Return [X, Y] of the center of cell containing provided text 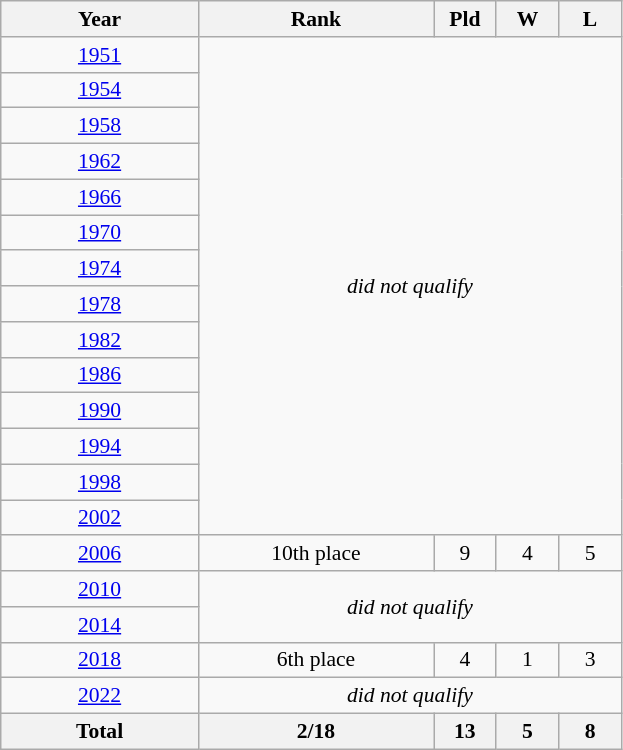
1962 [100, 162]
2022 [100, 696]
1951 [100, 55]
2018 [100, 660]
Pld [466, 19]
1970 [100, 233]
1994 [100, 447]
Year [100, 19]
Total [100, 732]
2002 [100, 518]
1986 [100, 375]
Rank [316, 19]
2/18 [316, 732]
1990 [100, 411]
1954 [100, 90]
2014 [100, 625]
2010 [100, 589]
L [590, 19]
1958 [100, 126]
6th place [316, 660]
1982 [100, 340]
1 [528, 660]
3 [590, 660]
1978 [100, 304]
9 [466, 554]
1998 [100, 482]
W [528, 19]
13 [466, 732]
1974 [100, 269]
10th place [316, 554]
8 [590, 732]
1966 [100, 197]
2006 [100, 554]
